Find where the given text appears and provide that cell's center as [X, Y] coordinate. 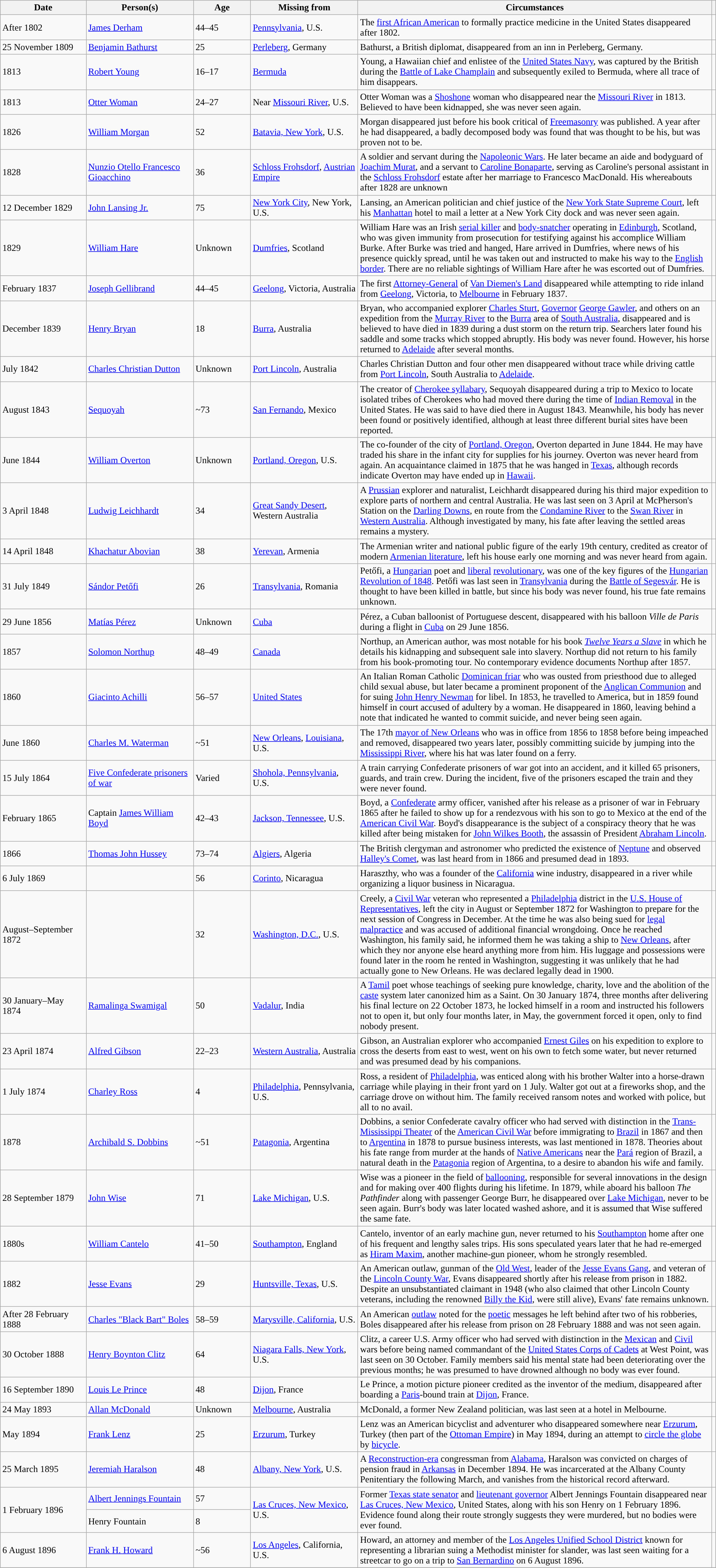
56–57 [222, 697]
18 [222, 329]
~73 [222, 410]
Captain James William Boyd [140, 818]
August–September 1872 [43, 934]
30 January–May 1874 [43, 1005]
4 [222, 1091]
Pérez, a Cuban balloonist of Portuguese descent, disappeared with his balloon Ville de Paris during a flight in Cuba on 29 June 1856. [535, 622]
William Overton [140, 460]
Philadelphia, Pennsylvania, U.S. [304, 1091]
25 March 1895 [43, 1469]
1878 [43, 1142]
1829 [43, 248]
Le Prince, a motion picture pioneer credited as the inventor of the medium, disappeared after boarding a Paris-bound train at Dijon, France. [535, 1390]
Huntsville, Texas, U.S. [304, 1284]
Frank H. Howard [140, 1550]
Erzurum, Turkey [304, 1434]
Charles "Black Bart" Boles [140, 1319]
Archibald S. Dobbins [140, 1142]
Melbourne, Australia [304, 1409]
58–59 [222, 1319]
Jesse Evans [140, 1284]
8 [222, 1521]
30 October 1888 [43, 1355]
Ramalinga Swamigal [140, 1005]
12 December 1829 [43, 207]
United States [304, 697]
The first Attorney-General of Van Diemen's Land disappeared while attempting to ride inland from Geelong, Victoria, to Melbourne in February 1837. [535, 288]
Western Australia, Australia [304, 1051]
Robert Young [140, 72]
Charles Christian Dutton [140, 369]
Henry Fountain [140, 1521]
Matías Pérez [140, 622]
15 July 1864 [43, 778]
1 July 1874 [43, 1091]
42–43 [222, 818]
32 [222, 934]
Southampton, England [304, 1244]
Marysville, California, U.S. [304, 1319]
Nunzio Otello Francesco Gioacchino [140, 172]
June 1860 [43, 743]
Yerevan, Armenia [304, 551]
36 [222, 172]
Perleberg, Germany [304, 47]
Geelong, Victoria, Australia [304, 288]
Jeremiah Haralson [140, 1469]
Charles M. Waterman [140, 743]
50 [222, 1005]
New York City, New York, U.S. [304, 207]
Alfred Gibson [140, 1051]
Henry Boynton Clitz [140, 1355]
Bermuda [304, 72]
Haraszthy, who was a founder of the California wine industry, disappeared in a river while organizing a liquor business in Nicaragua. [535, 878]
Khachatur Abovian [140, 551]
34 [222, 511]
25 November 1809 [43, 47]
Louis Le Prince [140, 1390]
Allan McDonald [140, 1409]
Batavia, New York, U.S. [304, 132]
Solomon Northup [140, 652]
Niagara Falls, New York, U.S. [304, 1355]
71 [222, 1198]
31 July 1849 [43, 587]
Schloss Frohsdorf, Austrian Empire [304, 172]
Patagonia, Argentina [304, 1142]
Sándor Petőfi [140, 587]
56 [222, 878]
38 [222, 551]
Lake Michigan, U.S. [304, 1198]
Missing from [304, 8]
Date [43, 8]
Vadalur, India [304, 1005]
John Lansing Jr. [140, 207]
New Orleans, Louisiana, U.S. [304, 743]
Otter Woman was a Shoshone woman who disappeared near the Missouri River in 1813. Believed to have been kidnapped, she was never seen again. [535, 102]
52 [222, 132]
June 1844 [43, 460]
May 1894 [43, 1434]
Albany, New York, U.S. [304, 1469]
29 June 1856 [43, 622]
James Derham [140, 28]
~56 [222, 1550]
Circumstances [535, 8]
1828 [43, 172]
Jackson, Tennessee, U.S. [304, 818]
Frank Lenz [140, 1434]
22–23 [222, 1051]
57 [222, 1498]
16–17 [222, 72]
Age [222, 8]
Albert Jennings Fountain [140, 1498]
Cuba [304, 622]
41–50 [222, 1244]
Port Lincoln, Australia [304, 369]
1882 [43, 1284]
24–27 [222, 102]
Henry Bryan [140, 329]
After 1802 [43, 28]
William Hare [140, 248]
14 April 1848 [43, 551]
Joseph Gellibrand [140, 288]
Portland, Oregon, U.S. [304, 460]
McDonald, a former New Zealand politician, was last seen at a hotel in Melbourne. [535, 1409]
August 1843 [43, 410]
Five Confederate prisoners of war [140, 778]
Great Sandy Desert, Western Australia [304, 511]
February 1865 [43, 818]
3 April 1848 [43, 511]
28 September 1879 [43, 1198]
December 1839 [43, 329]
6 July 1869 [43, 878]
29 [222, 1284]
1880s [43, 1244]
Varied [222, 778]
San Fernando, Mexico [304, 410]
February 1837 [43, 288]
1866 [43, 854]
Charley Ross [140, 1091]
Giacinto Achilli [140, 697]
48–49 [222, 652]
Washington, D.C., U.S. [304, 934]
John Wise [140, 1198]
Canada [304, 652]
Ludwig Leichhardt [140, 511]
The first African American to formally practice medicine in the United States disappeared after 1802. [535, 28]
Dijon, France [304, 1390]
26 [222, 587]
Person(s) [140, 8]
Shohola, Pennsylvania, U.S. [304, 778]
64 [222, 1355]
1 February 1896 [43, 1510]
Pennsylvania, U.S. [304, 28]
Algiers, Algeria [304, 854]
Thomas John Hussey [140, 854]
16 September 1890 [43, 1390]
73–74 [222, 854]
Otter Woman [140, 102]
Burra, Australia [304, 329]
Bathurst, a British diplomat, disappeared from an inn in Perleberg, Germany. [535, 47]
July 1842 [43, 369]
Corinto, Nicaragua [304, 878]
Las Cruces, New Mexico, U.S. [304, 1510]
24 May 1893 [43, 1409]
Near Missouri River, U.S. [304, 102]
William Cantelo [140, 1244]
Sequoyah [140, 410]
Los Angeles, California, U.S. [304, 1550]
6 August 1896 [43, 1550]
1826 [43, 132]
75 [222, 207]
1857 [43, 652]
William Morgan [140, 132]
1860 [43, 697]
Transylvania, Romania [304, 587]
After 28 February 1888 [43, 1319]
Benjamin Bathurst [140, 47]
23 April 1874 [43, 1051]
Dumfries, Scotland [304, 248]
Charles Christian Dutton and four other men disappeared without trace while driving cattle from Port Lincoln, South Australia to Adelaide. [535, 369]
